Return the [X, Y] coordinate for the center point of the cell that contains the specified text.  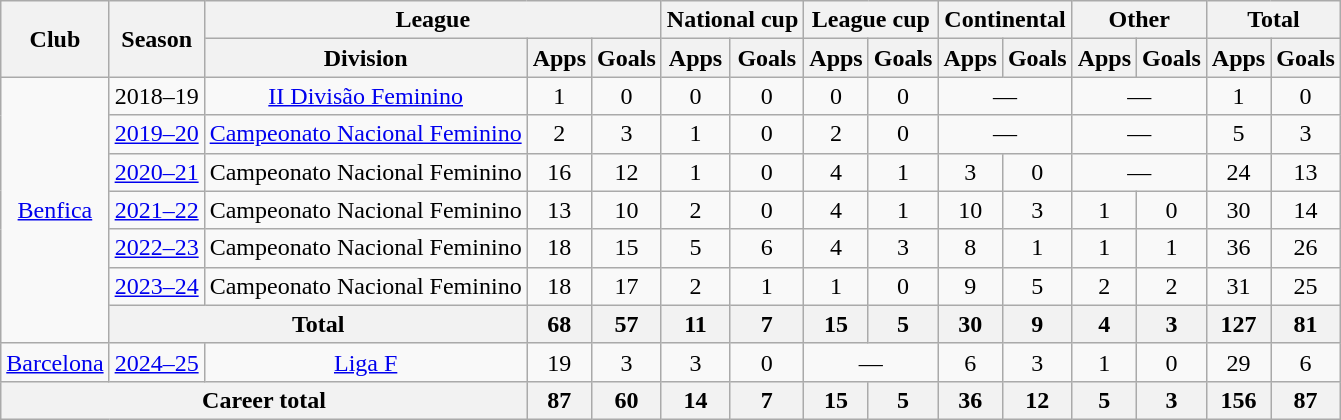
2022–23 [156, 248]
24 [1238, 172]
Continental [1005, 20]
Benfica [55, 210]
Career total [264, 400]
II Divisão Feminino [366, 96]
29 [1238, 362]
81 [1306, 324]
2020–21 [156, 172]
2023–24 [156, 286]
60 [627, 400]
Season [156, 39]
17 [627, 286]
11 [695, 324]
57 [627, 324]
2024–25 [156, 362]
League [432, 20]
19 [559, 362]
31 [1238, 286]
25 [1306, 286]
Other [1139, 20]
Club [55, 39]
Division [366, 58]
Liga F [366, 362]
Barcelona [55, 362]
127 [1238, 324]
8 [970, 248]
National cup [732, 20]
156 [1238, 400]
26 [1306, 248]
16 [559, 172]
2018–19 [156, 96]
League cup [871, 20]
2021–22 [156, 210]
2019–20 [156, 134]
68 [559, 324]
